Extract the (X, Y) coordinate from the center of the cell holding the provided text.  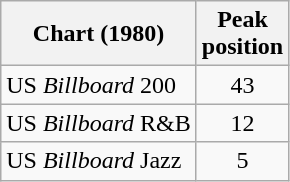
12 (242, 123)
US Billboard 200 (99, 85)
Peakposition (242, 34)
US Billboard R&B (99, 123)
43 (242, 85)
US Billboard Jazz (99, 161)
5 (242, 161)
Chart (1980) (99, 34)
